Return [X, Y] of the center of cell containing provided text 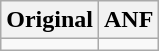
Original [50, 20]
ANF [128, 20]
